Find where the given text appears and provide that cell's center as [x, y] coordinate. 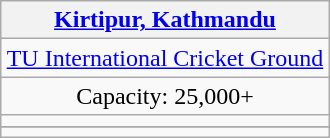
Kirtipur, Kathmandu [165, 20]
Capacity: 25,000+ [165, 96]
TU International Cricket Ground [165, 58]
